Determine the (X, Y) coordinate at the center of the cell enclosing the given text.  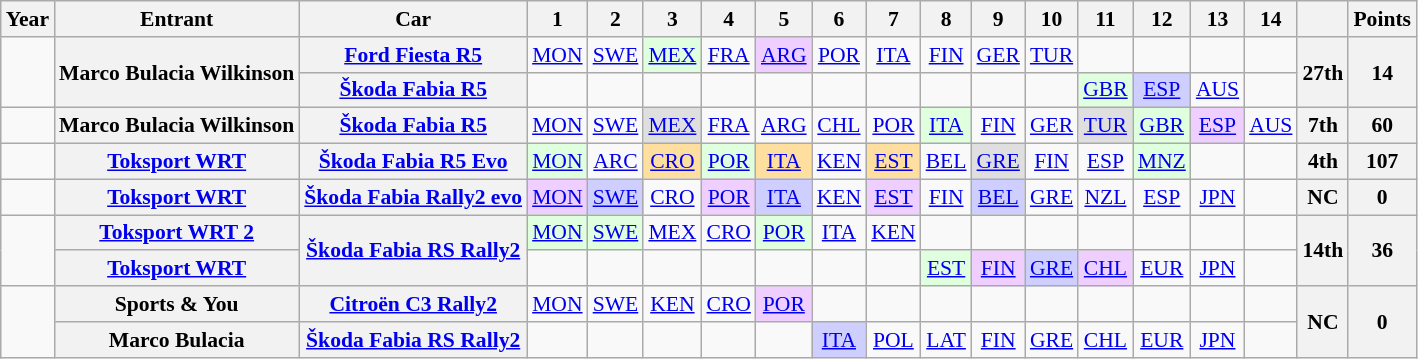
3 (672, 19)
5 (784, 19)
11 (1106, 19)
6 (839, 19)
4th (1322, 162)
10 (1052, 19)
60 (1382, 126)
9 (998, 19)
Entrant (176, 19)
Year (28, 19)
36 (1382, 250)
NZL (1106, 197)
Škoda Fabia Rally2 evo (413, 197)
107 (1382, 162)
7th (1322, 126)
LAT (946, 340)
Marco Bulacia (176, 340)
Toksport WRT 2 (176, 233)
2 (616, 19)
13 (1218, 19)
POL (893, 340)
Citroën C3 Rally2 (413, 304)
Car (413, 19)
ARC (616, 162)
14th (1322, 250)
1 (558, 19)
Sports & You (176, 304)
4 (728, 19)
12 (1162, 19)
Points (1382, 19)
27th (1322, 72)
MNZ (1162, 162)
8 (946, 19)
Ford Fiesta R5 (413, 55)
7 (893, 19)
Škoda Fabia R5 Evo (413, 162)
